Locate the cell with the specified text and output its (X, Y) center coordinate. 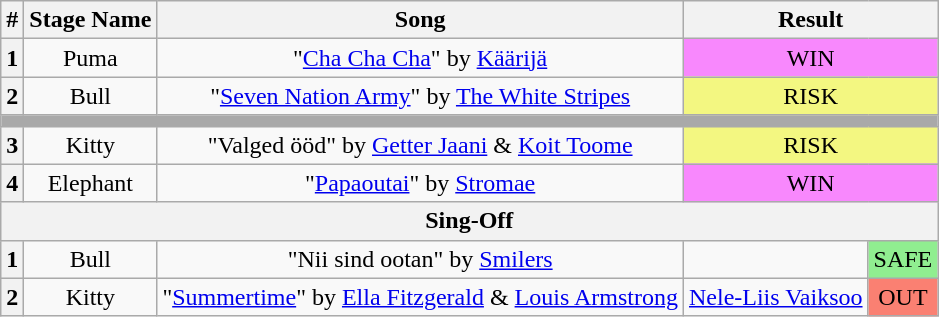
OUT (903, 297)
"Summertime" by Ella Fitzgerald & Louis Armstrong (420, 297)
Nele-Liis Vaiksoo (776, 297)
"Papaoutai" by Stromae (420, 183)
"Seven Nation Army" by The White Stripes (420, 96)
Song (420, 20)
Elephant (90, 183)
3 (12, 145)
Stage Name (90, 20)
Sing-Off (470, 221)
"Valged ööd" by Getter Jaani & Koit Toome (420, 145)
Result (810, 20)
SAFE (903, 259)
"Nii sind ootan" by Smilers (420, 259)
Puma (90, 58)
4 (12, 183)
"Cha Cha Cha" by Käärijä (420, 58)
# (12, 20)
